From the cell containing the given text, extract its center point as (x, y) coordinate. 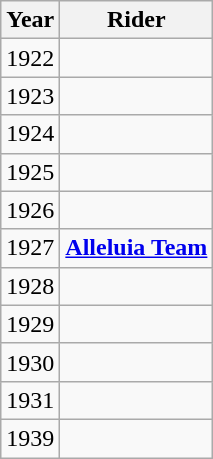
Alleluia Team (136, 248)
1928 (30, 286)
1923 (30, 96)
1925 (30, 172)
1926 (30, 210)
1922 (30, 58)
1927 (30, 248)
1939 (30, 438)
Rider (136, 20)
1929 (30, 324)
1931 (30, 400)
1924 (30, 134)
1930 (30, 362)
Year (30, 20)
